Find where the given text appears and provide that cell's center as (x, y) coordinate. 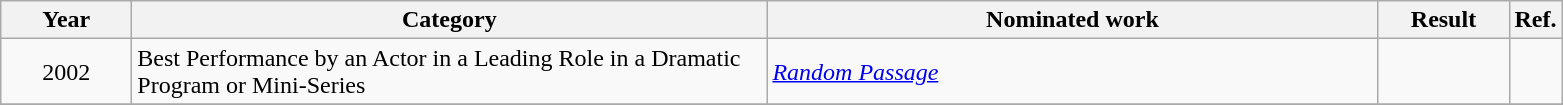
Best Performance by an Actor in a Leading Role in a Dramatic Program or Mini-Series (450, 72)
Category (450, 20)
Random Passage (1072, 72)
Result (1444, 20)
Year (66, 20)
Ref. (1536, 20)
Nominated work (1072, 20)
2002 (66, 72)
